Output the [x, y] coordinate of the center of the cell containing the given text.  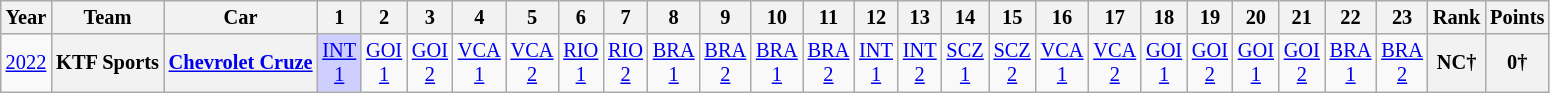
10 [777, 17]
6 [580, 17]
Points [1517, 17]
1 [339, 17]
2 [384, 17]
7 [626, 17]
14 [966, 17]
Chevrolet Cruze [241, 63]
KTF Sports [108, 63]
2022 [26, 63]
4 [480, 17]
RIO2 [626, 63]
17 [1114, 17]
RIO1 [580, 63]
INT2 [920, 63]
23 [1402, 17]
22 [1351, 17]
5 [532, 17]
Car [241, 17]
11 [829, 17]
15 [1012, 17]
13 [920, 17]
20 [1256, 17]
9 [725, 17]
SCZ1 [966, 63]
12 [876, 17]
NC† [1456, 63]
Team [108, 17]
19 [1210, 17]
21 [1302, 17]
Rank [1456, 17]
Year [26, 17]
SCZ2 [1012, 63]
8 [674, 17]
18 [1164, 17]
16 [1062, 17]
0† [1517, 63]
3 [430, 17]
